Scan for the cell matching the given text and deliver its (x, y) coordinate at center. 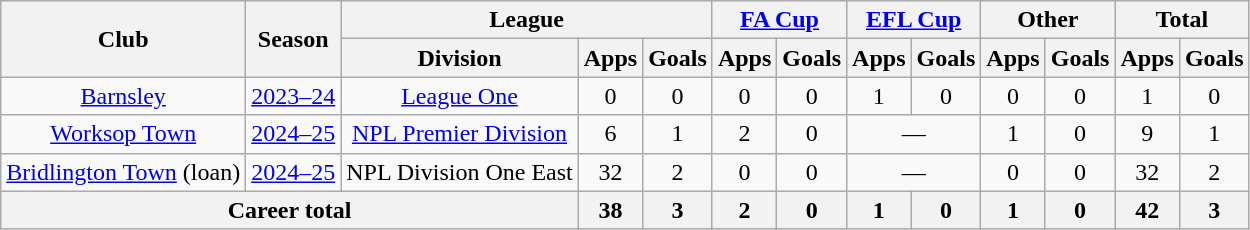
Total (1182, 20)
Career total (290, 210)
EFL Cup (914, 20)
9 (1147, 134)
NPL Division One East (460, 172)
Club (124, 39)
League One (460, 96)
NPL Premier Division (460, 134)
Barnsley (124, 96)
Division (460, 58)
Bridlington Town (loan) (124, 172)
Other (1048, 20)
6 (610, 134)
Season (294, 39)
Worksop Town (124, 134)
FA Cup (779, 20)
38 (610, 210)
League (527, 20)
42 (1147, 210)
2023–24 (294, 96)
